Detect which cell encompasses the target text, then output its (X, Y) center coordinate. 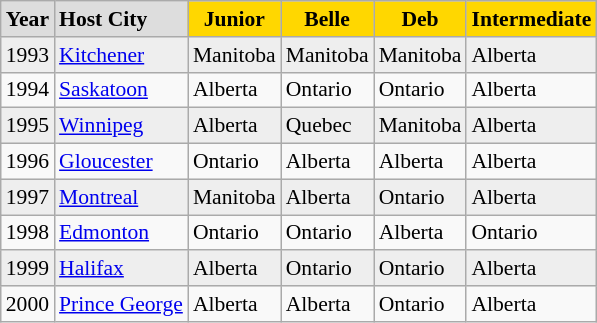
Saskatoon (121, 90)
Kitchener (121, 55)
Intermediate (531, 19)
1998 (28, 233)
1999 (28, 269)
Junior (234, 19)
Halifax (121, 269)
1997 (28, 197)
Year (28, 19)
2000 (28, 304)
Winnipeg (121, 126)
Edmonton (121, 233)
Montreal (121, 197)
Prince George (121, 304)
1995 (28, 126)
1996 (28, 162)
Belle (328, 19)
1994 (28, 90)
Deb (420, 19)
Gloucester (121, 162)
Quebec (328, 126)
Host City (121, 19)
1993 (28, 55)
